Identify which cell holds the provided text, then report its (X, Y) central coordinate. 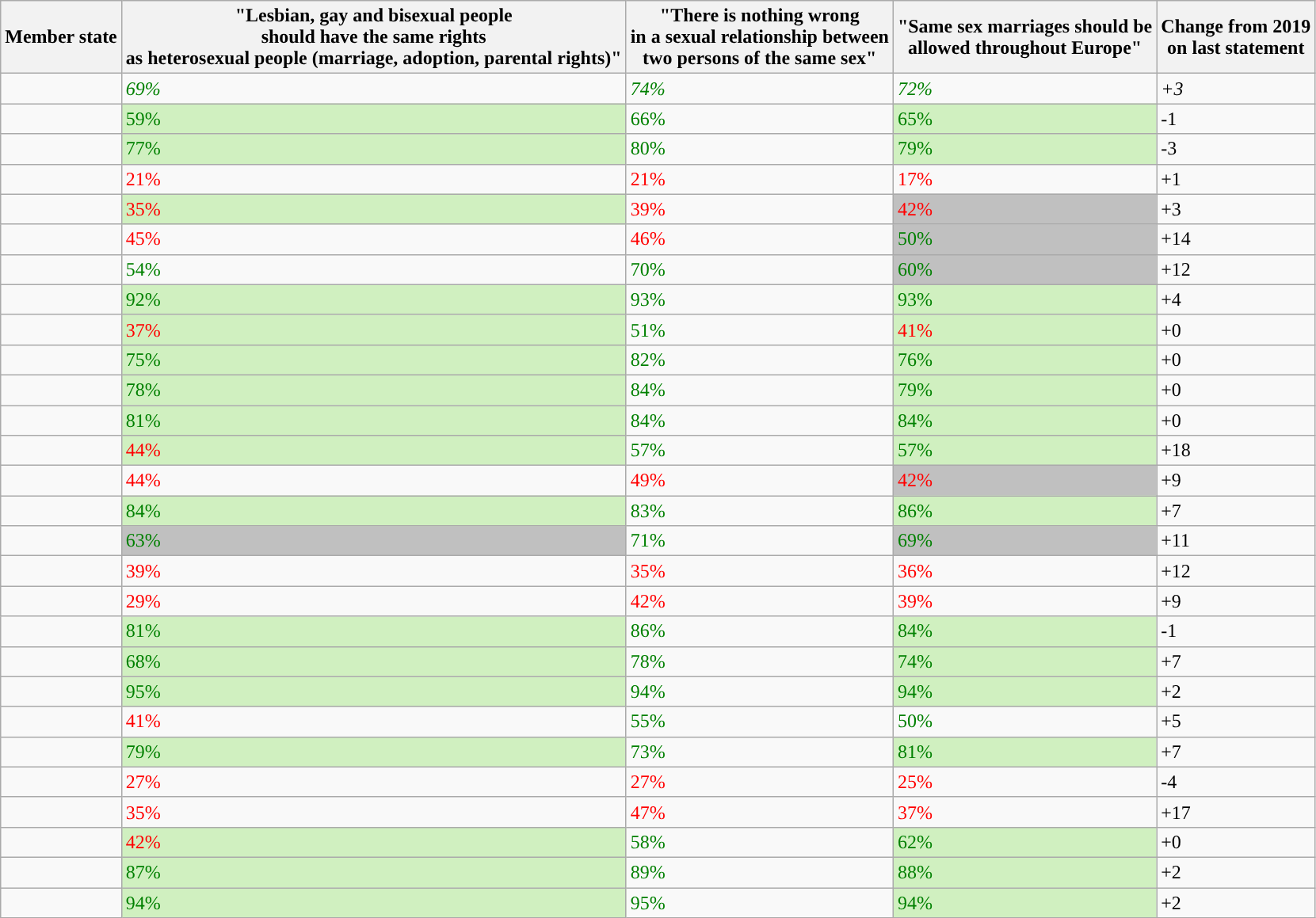
47% (759, 812)
+4 (1236, 299)
"Lesbian, gay and bisexual peopleshould have the same rightsas heterosexual people (marriage, adoption, parental rights)" (374, 37)
54% (374, 269)
+18 (1236, 451)
+1 (1236, 179)
Member state (62, 37)
"Same sex marriages should beallowed throughout Europe" (1024, 37)
+5 (1236, 722)
87% (374, 872)
63% (374, 541)
49% (759, 481)
17% (1024, 179)
77% (374, 149)
72% (1024, 89)
45% (374, 239)
68% (374, 661)
-4 (1236, 782)
73% (759, 752)
Change from 2019on last statement (1236, 37)
71% (759, 541)
66% (759, 119)
46% (759, 239)
+17 (1236, 812)
60% (1024, 269)
62% (1024, 842)
89% (759, 872)
-3 (1236, 149)
+14 (1236, 239)
70% (759, 269)
82% (759, 360)
92% (374, 299)
+11 (1236, 541)
80% (759, 149)
76% (1024, 360)
83% (759, 511)
29% (374, 601)
65% (1024, 119)
59% (374, 119)
58% (759, 842)
51% (759, 329)
25% (1024, 782)
88% (1024, 872)
75% (374, 360)
55% (759, 722)
36% (1024, 571)
"There is nothing wrongin a sexual relationship betweentwo persons of the same sex" (759, 37)
